Capture the cell that displays the provided text and extract its (X, Y) central coordinate. 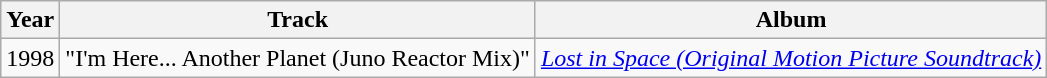
Track (298, 20)
Year (30, 20)
1998 (30, 58)
Lost in Space (Original Motion Picture Soundtrack) (790, 58)
Album (790, 20)
"I'm Here... Another Planet (Juno Reactor Mix)" (298, 58)
